From the cell containing the given text, extract its center point as [X, Y] coordinate. 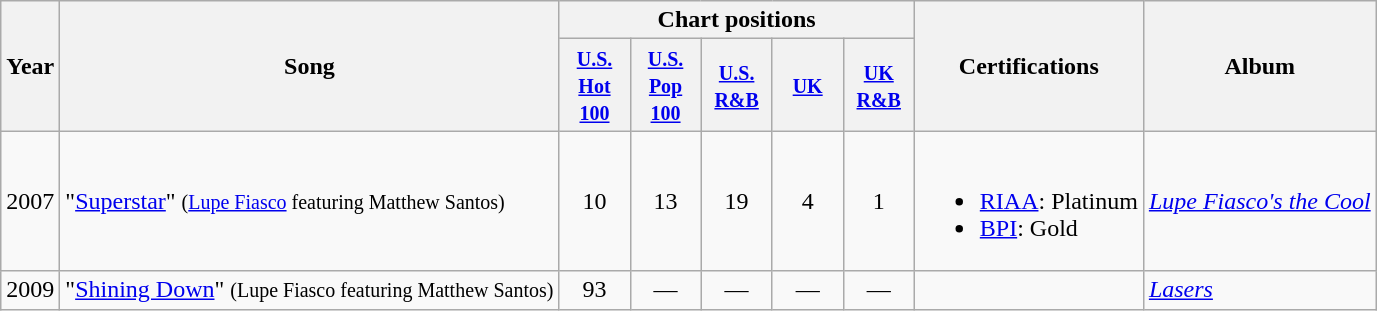
13 [666, 201]
U.S. Pop 100 [666, 85]
UK R&B [878, 85]
"Shining Down" (Lupe Fiasco featuring Matthew Santos) [310, 290]
Year [30, 66]
Album [1260, 66]
2007 [30, 201]
Lupe Fiasco's the Cool [1260, 201]
Certifications [1028, 66]
"Superstar" (Lupe Fiasco featuring Matthew Santos) [310, 201]
10 [594, 201]
19 [736, 201]
Chart positions [736, 20]
RIAA: PlatinumBPI: Gold [1028, 201]
U.S. Hot 100 [594, 85]
4 [808, 201]
93 [594, 290]
UK [808, 85]
2009 [30, 290]
Lasers [1260, 290]
1 [878, 201]
U.S. R&B [736, 85]
Song [310, 66]
